Search for the cell housing the specified text and yield its [X, Y] center coordinate. 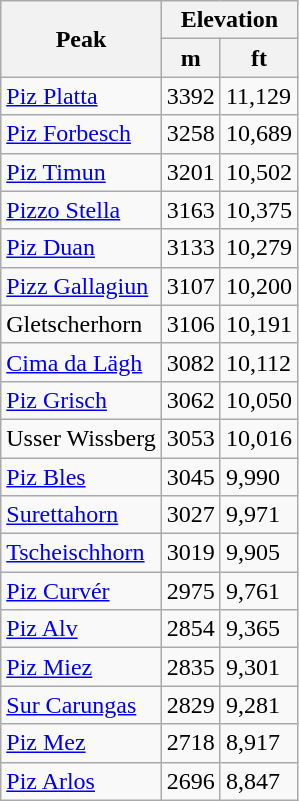
Piz Mez [82, 743]
2696 [190, 781]
8,917 [258, 743]
Pizz Gallagiun [82, 286]
Piz Curvér [82, 591]
9,761 [258, 591]
9,301 [258, 667]
10,689 [258, 134]
9,971 [258, 515]
Piz Bles [82, 477]
Piz Forbesch [82, 134]
Pizzo Stella [82, 210]
10,375 [258, 210]
Piz Alv [82, 629]
2854 [190, 629]
10,200 [258, 286]
8,847 [258, 781]
10,502 [258, 172]
3392 [190, 96]
Piz Timun [82, 172]
Elevation [229, 20]
m [190, 58]
9,990 [258, 477]
Piz Arlos [82, 781]
10,279 [258, 248]
Piz Platta [82, 96]
9,365 [258, 629]
ft [258, 58]
3062 [190, 400]
Usser Wissberg [82, 438]
Piz Grisch [82, 400]
Piz Duan [82, 248]
10,112 [258, 362]
3027 [190, 515]
Tscheischhorn [82, 553]
Cima da Lägh [82, 362]
9,281 [258, 705]
Gletscherhorn [82, 324]
2835 [190, 667]
Piz Miez [82, 667]
3133 [190, 248]
10,016 [258, 438]
3258 [190, 134]
10,050 [258, 400]
3106 [190, 324]
3053 [190, 438]
Sur Carungas [82, 705]
3201 [190, 172]
Surettahorn [82, 515]
2975 [190, 591]
10,191 [258, 324]
3163 [190, 210]
2829 [190, 705]
3082 [190, 362]
3045 [190, 477]
11,129 [258, 96]
2718 [190, 743]
3019 [190, 553]
9,905 [258, 553]
3107 [190, 286]
Peak [82, 39]
